From the cell containing the given text, extract its center point as (x, y) coordinate. 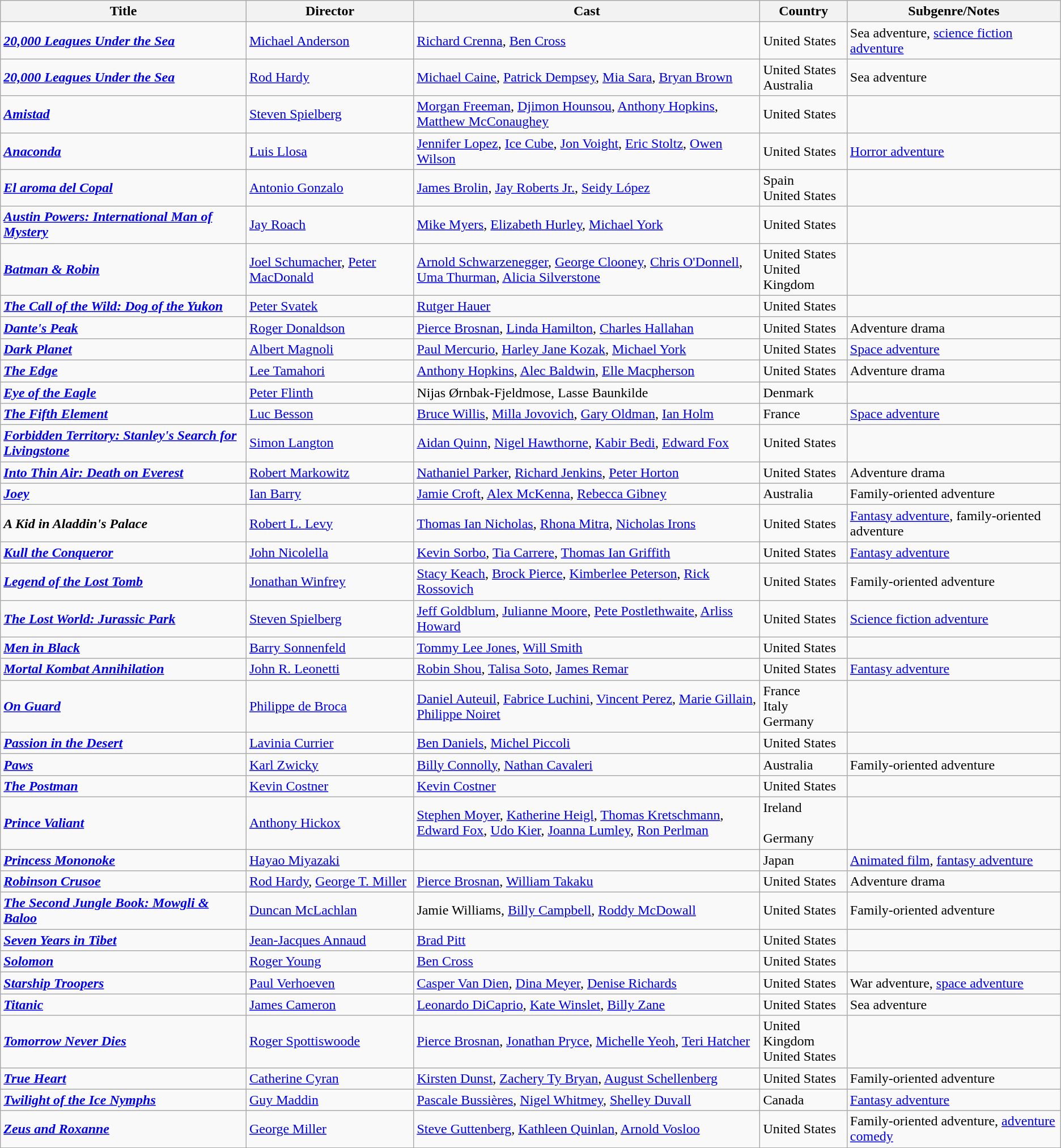
Nijas Ørnbak-Fjeldmose, Lasse Baunkilde (587, 393)
Catherine Cyran (330, 1078)
Pierce Brosnan, Jonathan Pryce, Michelle Yeoh, Teri Hatcher (587, 1041)
Ian Barry (330, 494)
Casper Van Dien, Dina Meyer, Denise Richards (587, 983)
Mortal Kombat Annihilation (124, 669)
Subgenre/Notes (953, 11)
Lee Tamahori (330, 371)
Batman & Robin (124, 269)
Pierce Brosnan, Linda Hamilton, Charles Hallahan (587, 328)
Fantasy adventure, family-oriented adventure (953, 524)
Princess Mononoke (124, 860)
Robert Markowitz (330, 473)
James Cameron (330, 1005)
The Edge (124, 371)
Paws (124, 764)
Steve Guttenberg, Kathleen Quinlan, Arnold Vosloo (587, 1129)
Kirsten Dunst, Zachery Ty Bryan, August Schellenberg (587, 1078)
Nathaniel Parker, Richard Jenkins, Peter Horton (587, 473)
IrelandGermany (804, 823)
SpainUnited States (804, 188)
Roger Young (330, 962)
On Guard (124, 706)
Jennifer Lopez, Ice Cube, Jon Voight, Eric Stoltz, Owen Wilson (587, 151)
Jean-Jacques Annaud (330, 940)
Men in Black (124, 648)
Joey (124, 494)
Sea adventure, science fiction adventure (953, 41)
Ben Cross (587, 962)
Ben Daniels, Michel Piccoli (587, 743)
Austin Powers: International Man of Mystery (124, 224)
Hayao Miyazaki (330, 860)
Rutger Hauer (587, 306)
Robert L. Levy (330, 524)
Lavinia Currier (330, 743)
Legend of the Lost Tomb (124, 581)
Mike Myers, Elizabeth Hurley, Michael York (587, 224)
Anaconda (124, 151)
War adventure, space adventure (953, 983)
Passion in the Desert (124, 743)
Zeus and Roxanne (124, 1129)
FranceItalyGermany (804, 706)
Michael Caine, Patrick Dempsey, Mia Sara, Bryan Brown (587, 77)
Peter Svatek (330, 306)
United StatesUnited Kingdom (804, 269)
Amistad (124, 114)
Morgan Freeman, Djimon Hounsou, Anthony Hopkins, Matthew McConaughey (587, 114)
Science fiction adventure (953, 619)
Dante's Peak (124, 328)
George Miller (330, 1129)
Titanic (124, 1005)
Cast (587, 11)
Simon Langton (330, 443)
Dark Planet (124, 349)
Director (330, 11)
Solomon (124, 962)
Title (124, 11)
Leonardo DiCaprio, Kate Winslet, Billy Zane (587, 1005)
The Lost World: Jurassic Park (124, 619)
Rod Hardy, George T. Miller (330, 882)
A Kid in Aladdin's Palace (124, 524)
Jay Roach (330, 224)
Family-oriented adventure, adventure comedy (953, 1129)
United StatesAustralia (804, 77)
Joel Schumacher, Peter MacDonald (330, 269)
Jeff Goldblum, Julianne Moore, Pete Postlethwaite, Arliss Howard (587, 619)
The Call of the Wild: Dog of the Yukon (124, 306)
Karl Zwicky (330, 764)
Animated film, fantasy adventure (953, 860)
Japan (804, 860)
Rod Hardy (330, 77)
The Fifth Element (124, 414)
Daniel Auteuil, Fabrice Luchini, Vincent Perez, Marie Gillain, Philippe Noiret (587, 706)
Kull the Conqueror (124, 552)
Robinson Crusoe (124, 882)
John R. Leonetti (330, 669)
The Postman (124, 786)
Thomas Ian Nicholas, Rhona Mitra, Nicholas Irons (587, 524)
Jonathan Winfrey (330, 581)
Luis Llosa (330, 151)
Stacy Keach, Brock Pierce, Kimberlee Peterson, Rick Rossovich (587, 581)
Robin Shou, Talisa Soto, James Remar (587, 669)
Luc Besson (330, 414)
Eye of the Eagle (124, 393)
Michael Anderson (330, 41)
Peter Flinth (330, 393)
Starship Troopers (124, 983)
Brad Pitt (587, 940)
Anthony Hopkins, Alec Baldwin, Elle Macpherson (587, 371)
United KingdomUnited States (804, 1041)
Paul Mercurio, Harley Jane Kozak, Michael York (587, 349)
Arnold Schwarzenegger, George Clooney, Chris O'Donnell, Uma Thurman, Alicia Silverstone (587, 269)
Country (804, 11)
Barry Sonnenfeld (330, 648)
Jamie Williams, Billy Campbell, Roddy McDowall (587, 911)
Roger Donaldson (330, 328)
Kevin Sorbo, Tia Carrere, Thomas Ian Griffith (587, 552)
Tommy Lee Jones, Will Smith (587, 648)
Forbidden Territory: Stanley's Search for Livingstone (124, 443)
Antonio Gonzalo (330, 188)
Canada (804, 1100)
El aroma del Copal (124, 188)
Roger Spottiswoode (330, 1041)
Pierce Brosnan, William Takaku (587, 882)
Pascale Bussières, Nigel Whitmey, Shelley Duvall (587, 1100)
Twilight of the Ice Nymphs (124, 1100)
Billy Connolly, Nathan Cavaleri (587, 764)
Into Thin Air: Death on Everest (124, 473)
Horror adventure (953, 151)
The Second Jungle Book: Mowgli & Baloo (124, 911)
Guy Maddin (330, 1100)
Aidan Quinn, Nigel Hawthorne, Kabir Bedi, Edward Fox (587, 443)
Philippe de Broca (330, 706)
Paul Verhoeven (330, 983)
Duncan McLachlan (330, 911)
France (804, 414)
Anthony Hickox (330, 823)
Jamie Croft, Alex McKenna, Rebecca Gibney (587, 494)
Albert Magnoli (330, 349)
True Heart (124, 1078)
Denmark (804, 393)
Tomorrow Never Dies (124, 1041)
Stephen Moyer, Katherine Heigl, Thomas Kretschmann, Edward Fox, Udo Kier, Joanna Lumley, Ron Perlman (587, 823)
Prince Valiant (124, 823)
James Brolin, Jay Roberts Jr., Seidy López (587, 188)
Richard Crenna, Ben Cross (587, 41)
John Nicolella (330, 552)
Seven Years in Tibet (124, 940)
Bruce Willis, Milla Jovovich, Gary Oldman, Ian Holm (587, 414)
